For the text-containing cell, return its midpoint in [X, Y] coordinate format. 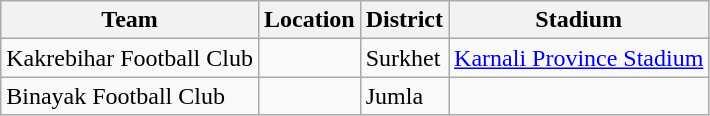
Binayak Football Club [130, 96]
Stadium [579, 20]
Kakrebihar Football Club [130, 58]
Location [309, 20]
Jumla [404, 96]
Surkhet [404, 58]
District [404, 20]
Karnali Province Stadium [579, 58]
Team [130, 20]
